Scan for the cell matching the given text and deliver its [x, y] coordinate at center. 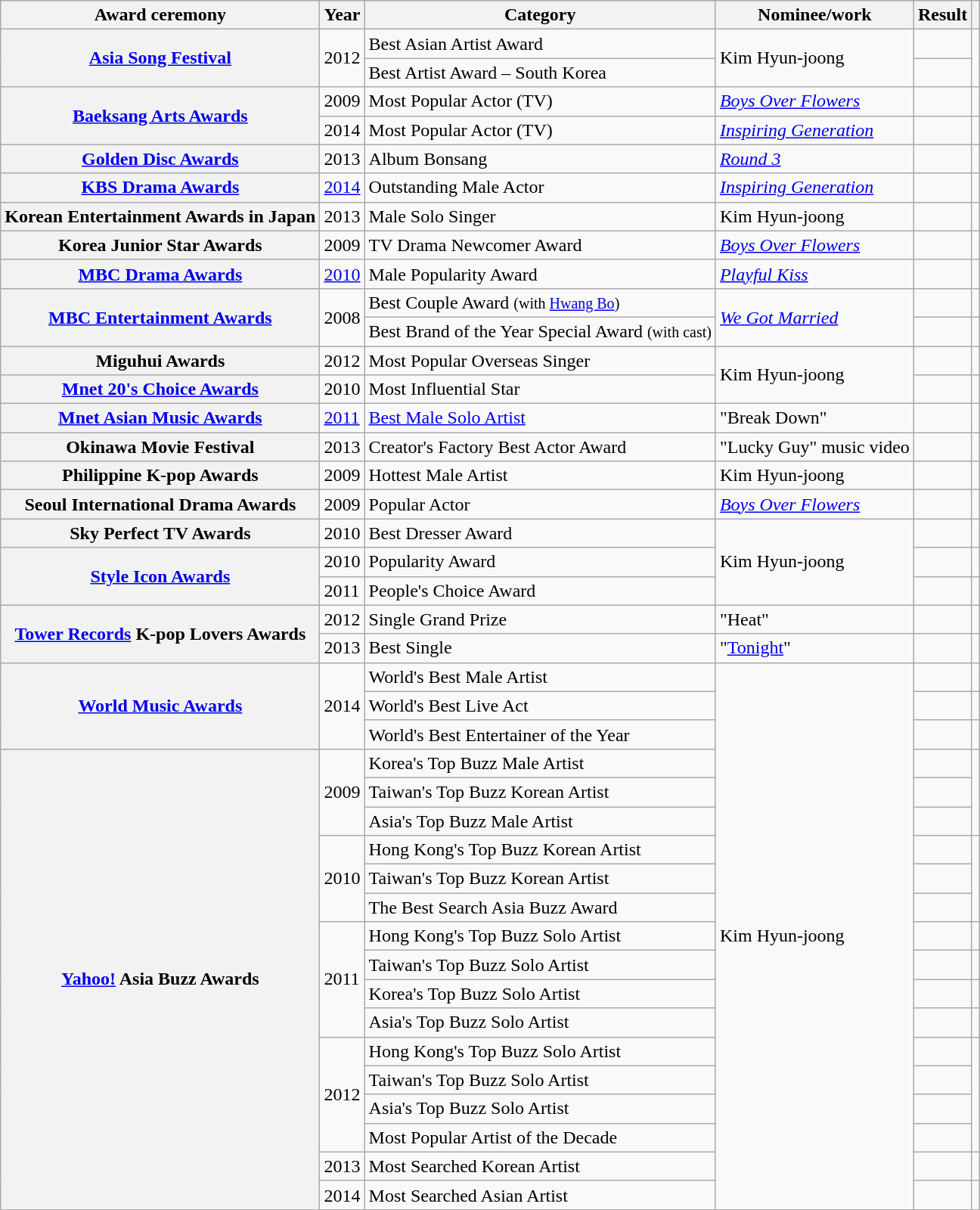
Most Influential Star [540, 389]
KBS Drama Awards [160, 188]
Hong Kong's Top Buzz Korean Artist [540, 850]
Album Bonsang [540, 159]
Best Asian Artist Award [540, 44]
Sky Perfect TV Awards [160, 533]
Most Searched Korean Artist [540, 1166]
Year [342, 15]
"Lucky Guy" music video [814, 447]
2008 [342, 317]
Male Solo Singer [540, 216]
Creator's Factory Best Actor Award [540, 447]
Outstanding Male Actor [540, 188]
Category [540, 15]
Hottest Male Artist [540, 476]
People's Choice Award [540, 591]
World Music Awards [160, 706]
Most Popular Artist of the Decade [540, 1137]
Mnet 20's Choice Awards [160, 389]
Seoul International Drama Awards [160, 504]
Style Icon Awards [160, 576]
Okinawa Movie Festival [160, 447]
Popularity Award [540, 562]
Nominee/work [814, 15]
Golden Disc Awards [160, 159]
Miguhui Awards [160, 361]
"Break Down" [814, 418]
"Tonight" [814, 648]
Best Single [540, 648]
Result [942, 15]
Asia's Top Buzz Male Artist [540, 821]
Mnet Asian Music Awards [160, 418]
Male Popularity Award [540, 274]
The Best Search Asia Buzz Award [540, 907]
World's Best Live Act [540, 706]
We Got Married [814, 317]
Best Male Solo Artist [540, 418]
Philippine K-pop Awards [160, 476]
MBC Drama Awards [160, 274]
Most Searched Asian Artist [540, 1195]
Baeksang Arts Awards [160, 116]
Korea Junior Star Awards [160, 245]
Korean Entertainment Awards in Japan [160, 216]
Single Grand Prize [540, 619]
Most Popular Overseas Singer [540, 361]
TV Drama Newcomer Award [540, 245]
World's Best Entertainer of the Year [540, 734]
Korea's Top Buzz Male Artist [540, 763]
Popular Actor [540, 504]
Best Dresser Award [540, 533]
Round 3 [814, 159]
Best Couple Award (with Hwang Bo) [540, 302]
Best Artist Award – South Korea [540, 73]
MBC Entertainment Awards [160, 317]
World's Best Male Artist [540, 677]
Korea's Top Buzz Solo Artist [540, 994]
Tower Records K-pop Lovers Awards [160, 634]
"Heat" [814, 619]
Asia Song Festival [160, 58]
Award ceremony [160, 15]
Yahoo! Asia Buzz Awards [160, 979]
Playful Kiss [814, 274]
Best Brand of the Year Special Award (with cast) [540, 331]
